From the cell containing the given text, extract its center point as [X, Y] coordinate. 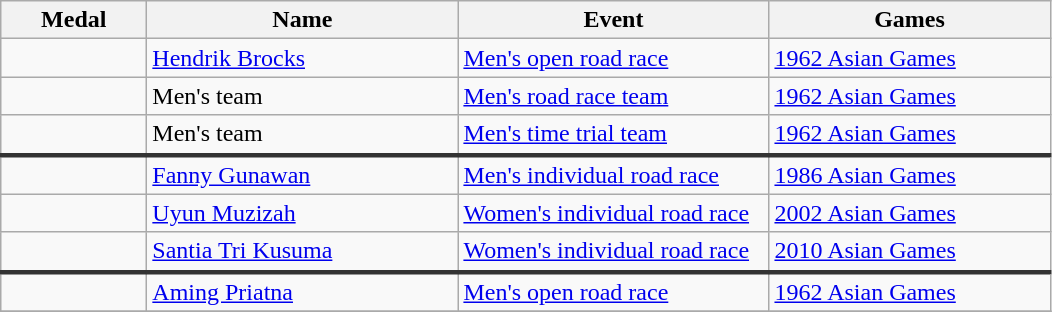
Men's time trial team [614, 135]
Name [302, 20]
2010 Asian Games [910, 252]
Men's road race team [614, 96]
Santia Tri Kusuma [302, 252]
2002 Asian Games [910, 213]
Fanny Gunawan [302, 174]
Games [910, 20]
1986 Asian Games [910, 174]
Aming Priatna [302, 292]
Hendrik Brocks [302, 58]
Uyun Muzizah [302, 213]
Medal [74, 20]
Event [614, 20]
Men's individual road race [614, 174]
